Scan for the cell matching the given text and deliver its [x, y] coordinate at center. 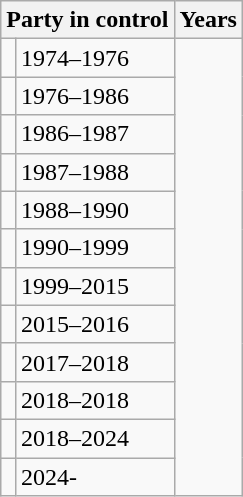
1999–2015 [94, 286]
2018–2024 [94, 438]
2024- [94, 477]
2015–2016 [94, 324]
1986–1987 [94, 134]
1974–1976 [94, 58]
Party in control [88, 20]
1976–1986 [94, 96]
1990–1999 [94, 248]
2017–2018 [94, 362]
1987–1988 [94, 172]
Years [208, 20]
1988–1990 [94, 210]
2018–2018 [94, 400]
